Scan for the cell matching the given text and deliver its (x, y) coordinate at center. 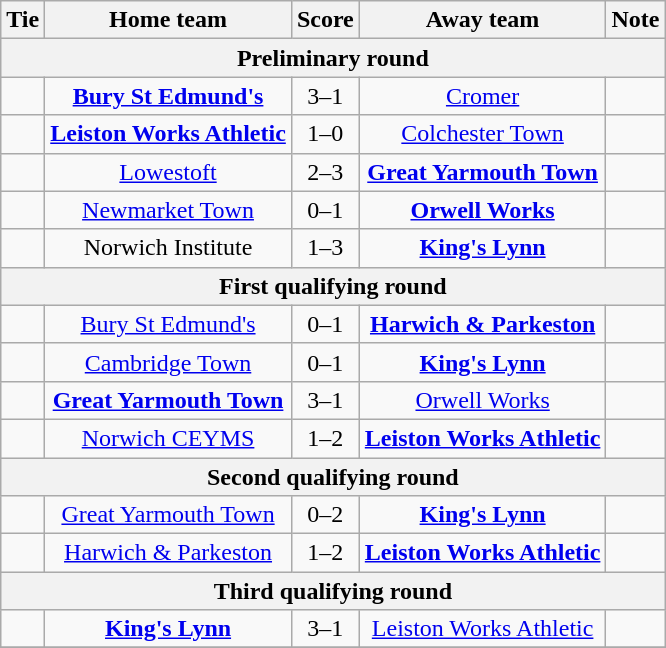
Tie (23, 20)
Newmarket Town (168, 210)
Cambridge Town (168, 362)
Lowestoft (168, 172)
First qualifying round (333, 286)
Second qualifying round (333, 477)
Note (636, 20)
Home team (168, 20)
Cromer (482, 96)
2–3 (325, 172)
Norwich CEYMS (168, 438)
Norwich Institute (168, 248)
Colchester Town (482, 134)
Away team (482, 20)
1–3 (325, 248)
Third qualifying round (333, 591)
Score (325, 20)
0–2 (325, 515)
Preliminary round (333, 58)
1–0 (325, 134)
